Search for the cell housing the specified text and yield its (x, y) center coordinate. 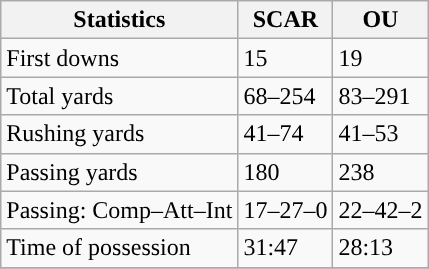
OU (380, 20)
Passing yards (120, 172)
41–53 (380, 134)
238 (380, 172)
17–27–0 (286, 210)
Statistics (120, 20)
Total yards (120, 96)
41–74 (286, 134)
SCAR (286, 20)
83–291 (380, 96)
15 (286, 58)
31:47 (286, 248)
180 (286, 172)
First downs (120, 58)
28:13 (380, 248)
68–254 (286, 96)
19 (380, 58)
Rushing yards (120, 134)
22–42–2 (380, 210)
Passing: Comp–Att–Int (120, 210)
Time of possession (120, 248)
